Return [x, y] of the center of cell containing provided text 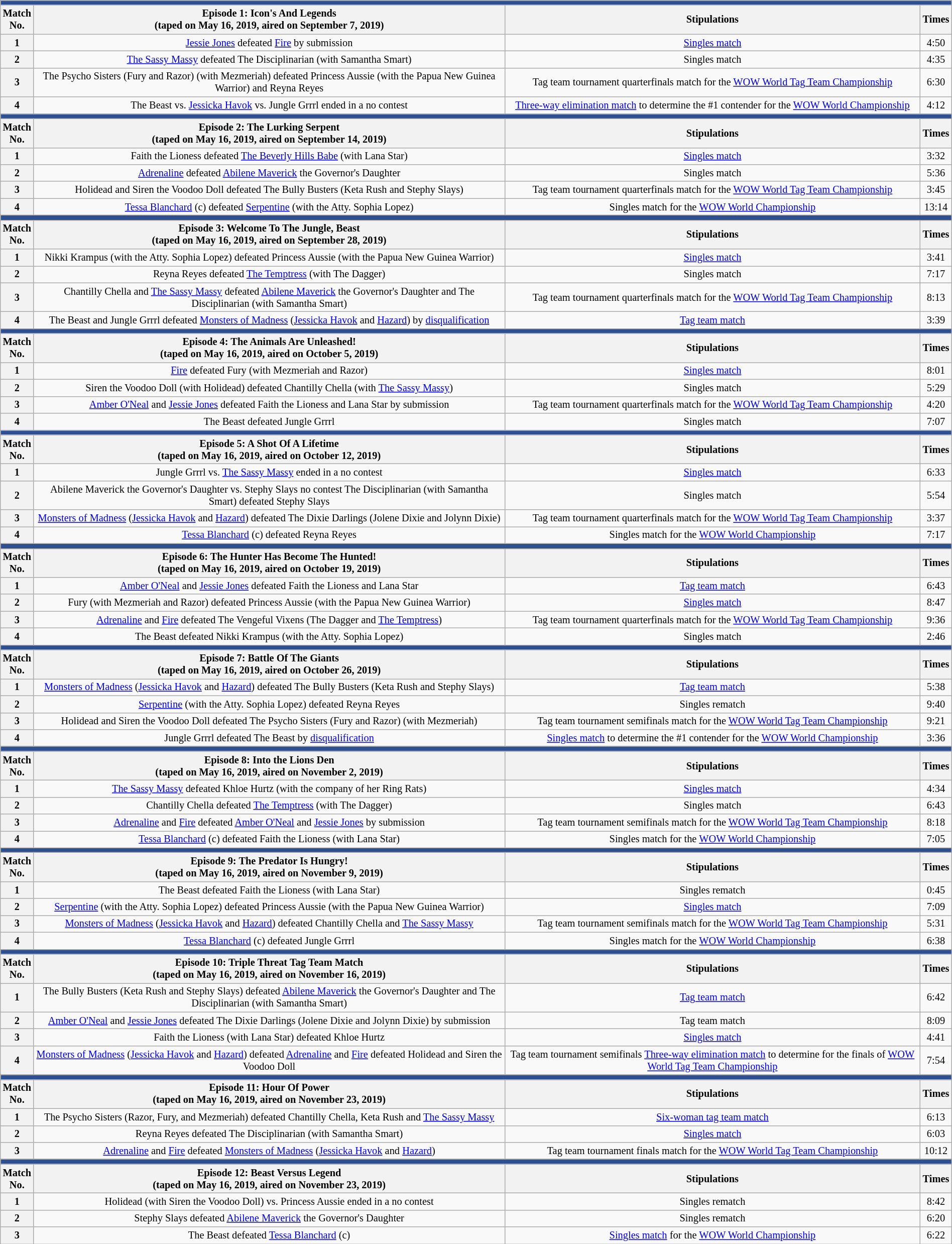
Monsters of Madness (Jessicka Havok and Hazard) defeated Chantilly Chella and The Sassy Massy [269, 924]
6:03 [936, 1134]
9:21 [936, 721]
4:50 [936, 43]
4:34 [936, 788]
Stephy Slays defeated Abilene Maverick the Governor's Daughter [269, 1218]
The Sassy Massy defeated The Disciplinarian (with Samantha Smart) [269, 59]
5:36 [936, 173]
Tessa Blanchard (c) defeated Serpentine (with the Atty. Sophia Lopez) [269, 207]
Episode 9: The Predator Is Hungry!(taped on May 16, 2019, aired on November 9, 2019) [269, 867]
2:46 [936, 636]
Serpentine (with the Atty. Sophia Lopez) defeated Reyna Reyes [269, 704]
Episode 12: Beast Versus Legend(taped on May 16, 2019, aired on November 23, 2019) [269, 1179]
13:14 [936, 207]
The Beast defeated Nikki Krampus (with the Atty. Sophia Lopez) [269, 636]
The Psycho Sisters (Razor, Fury, and Mezmeriah) defeated Chantilly Chella, Keta Rush and The Sassy Massy [269, 1117]
Tessa Blanchard (c) defeated Jungle Grrrl [269, 941]
6:30 [936, 82]
Episode 11: Hour Of Power(taped on May 16, 2019, aired on November 23, 2019) [269, 1094]
3:37 [936, 518]
Fire defeated Fury (with Mezmeriah and Razor) [269, 371]
Monsters of Madness (Jessicka Havok and Hazard) defeated The Bully Busters (Keta Rush and Stephy Slays) [269, 687]
Adrenaline and Fire defeated Monsters of Madness (Jessicka Havok and Hazard) [269, 1151]
Amber O'Neal and Jessie Jones defeated Faith the Lioness and Lana Star [269, 586]
3:36 [936, 738]
9:36 [936, 620]
7:05 [936, 839]
Six-woman tag team match [712, 1117]
4:35 [936, 59]
Amber O'Neal and Jessie Jones defeated The Dixie Darlings (Jolene Dixie and Jolynn Dixie) by submission [269, 1021]
Monsters of Madness (Jessicka Havok and Hazard) defeated Adrenaline and Fire defeated Holidead and Siren the Voodoo Doll [269, 1060]
Reyna Reyes defeated The Temptress (with The Dagger) [269, 274]
5:31 [936, 924]
6:22 [936, 1235]
Episode 10: Triple Threat Tag Team Match(taped on May 16, 2019, aired on November 16, 2019) [269, 968]
Nikki Krampus (with the Atty. Sophia Lopez) defeated Princess Aussie (with the Papua New Guinea Warrior) [269, 258]
The Psycho Sisters (Fury and Razor) (with Mezmeriah) defeated Princess Aussie (with the Papua New Guinea Warrior) and Reyna Reyes [269, 82]
7:54 [936, 1060]
3:41 [936, 258]
Tag team tournament semifinals Three-way elimination match to determine for the finals of WOW World Tag Team Championship [712, 1060]
The Sassy Massy defeated Khloe Hurtz (with the company of her Ring Rats) [269, 788]
Tag team tournament finals match for the WOW World Tag Team Championship [712, 1151]
6:13 [936, 1117]
Reyna Reyes defeated The Disciplinarian (with Samantha Smart) [269, 1134]
6:33 [936, 472]
6:38 [936, 941]
Siren the Voodoo Doll (with Holidead) defeated Chantilly Chella (with The Sassy Massy) [269, 388]
Chantilly Chella defeated The Temptress (with The Dagger) [269, 806]
The Beast defeated Tessa Blanchard (c) [269, 1235]
Fury (with Mezmeriah and Razor) defeated Princess Aussie (with the Papua New Guinea Warrior) [269, 603]
3:32 [936, 156]
6:20 [936, 1218]
0:45 [936, 890]
4:20 [936, 405]
8:09 [936, 1021]
8:01 [936, 371]
Jungle Grrrl vs. The Sassy Massy ended in a no contest [269, 472]
Abilene Maverick the Governor's Daughter vs. Stephy Slays no contest The Disciplinarian (with Samantha Smart) defeated Stephy Slays [269, 495]
Faith the Lioness (with Lana Star) defeated Khloe Hurtz [269, 1037]
3:39 [936, 320]
4:41 [936, 1037]
9:40 [936, 704]
The Beast defeated Jungle Grrrl [269, 421]
8:18 [936, 823]
5:29 [936, 388]
Adrenaline defeated Abilene Maverick the Governor's Daughter [269, 173]
Holidead and Siren the Voodoo Doll defeated The Bully Busters (Keta Rush and Stephy Slays) [269, 190]
Adrenaline and Fire defeated The Vengeful Vixens (The Dagger and The Temptress) [269, 620]
10:12 [936, 1151]
Jessie Jones defeated Fire by submission [269, 43]
Chantilly Chella and The Sassy Massy defeated Abilene Maverick the Governor's Daughter and The Disciplinarian (with Samantha Smart) [269, 297]
Tessa Blanchard (c) defeated Faith the Lioness (with Lana Star) [269, 839]
Episode 3: Welcome To The Jungle, Beast(taped on May 16, 2019, aired on September 28, 2019) [269, 235]
Holidead (with Siren the Voodoo Doll) vs. Princess Aussie ended in a no contest [269, 1201]
Three-way elimination match to determine the #1 contender for the WOW World Championship [712, 105]
Jungle Grrrl defeated The Beast by disqualification [269, 738]
Serpentine (with the Atty. Sophia Lopez) defeated Princess Aussie (with the Papua New Guinea Warrior) [269, 907]
Episode 4: The Animals Are Unleashed!(taped on May 16, 2019, aired on October 5, 2019) [269, 348]
The Bully Busters (Keta Rush and Stephy Slays) defeated Abilene Maverick the Governor's Daughter and The Disciplinarian (with Samantha Smart) [269, 997]
5:54 [936, 495]
Episode 6: The Hunter Has Become The Hunted!(taped on May 16, 2019, aired on October 19, 2019) [269, 563]
Holidead and Siren the Voodoo Doll defeated The Psycho Sisters (Fury and Razor) (with Mezmeriah) [269, 721]
Episode 7: Battle Of The Giants(taped on May 16, 2019, aired on October 26, 2019) [269, 664]
8:13 [936, 297]
Episode 1: Icon's And Legends(taped on May 16, 2019, aired on September 7, 2019) [269, 20]
7:09 [936, 907]
Singles match to determine the #1 contender for the WOW World Championship [712, 738]
6:42 [936, 997]
The Beast defeated Faith the Lioness (with Lana Star) [269, 890]
8:47 [936, 603]
8:42 [936, 1201]
Episode 5: A Shot Of A Lifetime(taped on May 16, 2019, aired on October 12, 2019) [269, 449]
Adrenaline and Fire defeated Amber O'Neal and Jessie Jones by submission [269, 823]
3:45 [936, 190]
Faith the Lioness defeated The Beverly Hills Babe (with Lana Star) [269, 156]
The Beast and Jungle Grrrl defeated Monsters of Madness (Jessicka Havok and Hazard) by disqualification [269, 320]
7:07 [936, 421]
Episode 2: The Lurking Serpent(taped on May 16, 2019, aired on September 14, 2019) [269, 133]
Monsters of Madness (Jessicka Havok and Hazard) defeated The Dixie Darlings (Jolene Dixie and Jolynn Dixie) [269, 518]
Tessa Blanchard (c) defeated Reyna Reyes [269, 535]
4:12 [936, 105]
Episode 8: Into the Lions Den(taped on May 16, 2019, aired on November 2, 2019) [269, 766]
Amber O'Neal and Jessie Jones defeated Faith the Lioness and Lana Star by submission [269, 405]
The Beast vs. Jessicka Havok vs. Jungle Grrrl ended in a no contest [269, 105]
5:38 [936, 687]
